Find where the given text appears and provide that cell's center as [X, Y] coordinate. 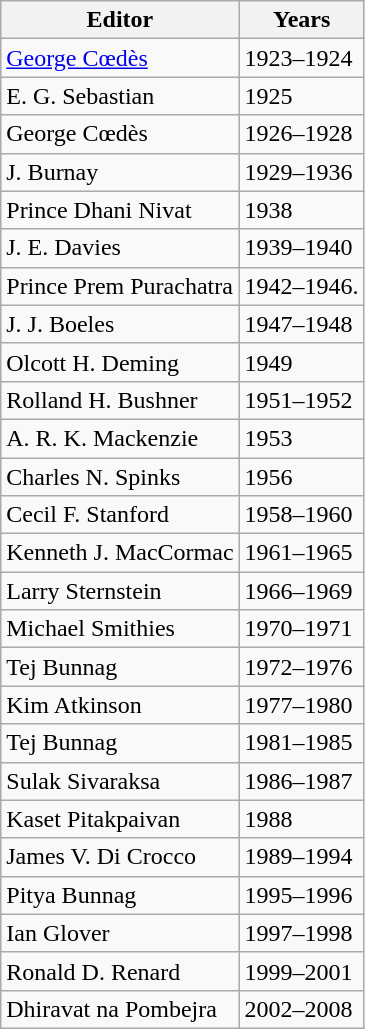
1988 [302, 819]
1942–1946. [302, 286]
Larry Sternstein [120, 591]
Prince Dhani Nivat [120, 210]
1961–1965 [302, 553]
James V. Di Crocco [120, 857]
J. J. Boeles [120, 324]
1947–1948 [302, 324]
1929–1936 [302, 172]
1956 [302, 477]
Pitya Bunnag [120, 895]
1966–1969 [302, 591]
Prince Prem Purachatra [120, 286]
1951–1952 [302, 400]
Years [302, 20]
Olcott H. Deming [120, 362]
1977–1980 [302, 705]
Charles N. Spinks [120, 477]
1923–1924 [302, 58]
1925 [302, 96]
1972–1976 [302, 667]
Kaset Pitakpaivan [120, 819]
2002–2008 [302, 1009]
1938 [302, 210]
1970–1971 [302, 629]
Rolland H. Bushner [120, 400]
E. G. Sebastian [120, 96]
Sulak Sivaraksa [120, 781]
Ian Glover [120, 933]
Dhiravat na Pombejra [120, 1009]
J. E. Davies [120, 248]
A. R. K. Mackenzie [120, 438]
1949 [302, 362]
1926–1928 [302, 134]
Cecil F. Stanford [120, 515]
1953 [302, 438]
1981–1985 [302, 743]
1958–1960 [302, 515]
J. Burnay [120, 172]
Ronald D. Renard [120, 971]
Kim Atkinson [120, 705]
1995–1996 [302, 895]
1986–1987 [302, 781]
1989–1994 [302, 857]
1999–2001 [302, 971]
Kenneth J. MacCormac [120, 553]
Editor [120, 20]
Michael Smithies [120, 629]
1939–1940 [302, 248]
1997–1998 [302, 933]
